Search for the cell housing the specified text and yield its [X, Y] center coordinate. 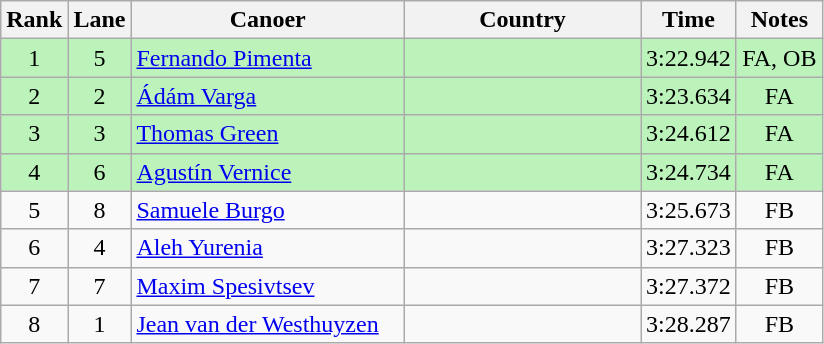
Lane [100, 20]
3:28.287 [689, 324]
Jean van der Westhuyzen [268, 324]
3:27.372 [689, 286]
Agustín Vernice [268, 172]
Canoer [268, 20]
FA, OB [779, 58]
3:27.323 [689, 248]
3:25.673 [689, 210]
Samuele Burgo [268, 210]
Thomas Green [268, 134]
Rank [34, 20]
3:24.734 [689, 172]
Maxim Spesivtsev [268, 286]
Aleh Yurenia [268, 248]
Country [522, 20]
3:23.634 [689, 96]
Notes [779, 20]
Ádám Varga [268, 96]
Fernando Pimenta [268, 58]
3:22.942 [689, 58]
3:24.612 [689, 134]
Time [689, 20]
